Identify which cell holds the provided text, then report its (x, y) central coordinate. 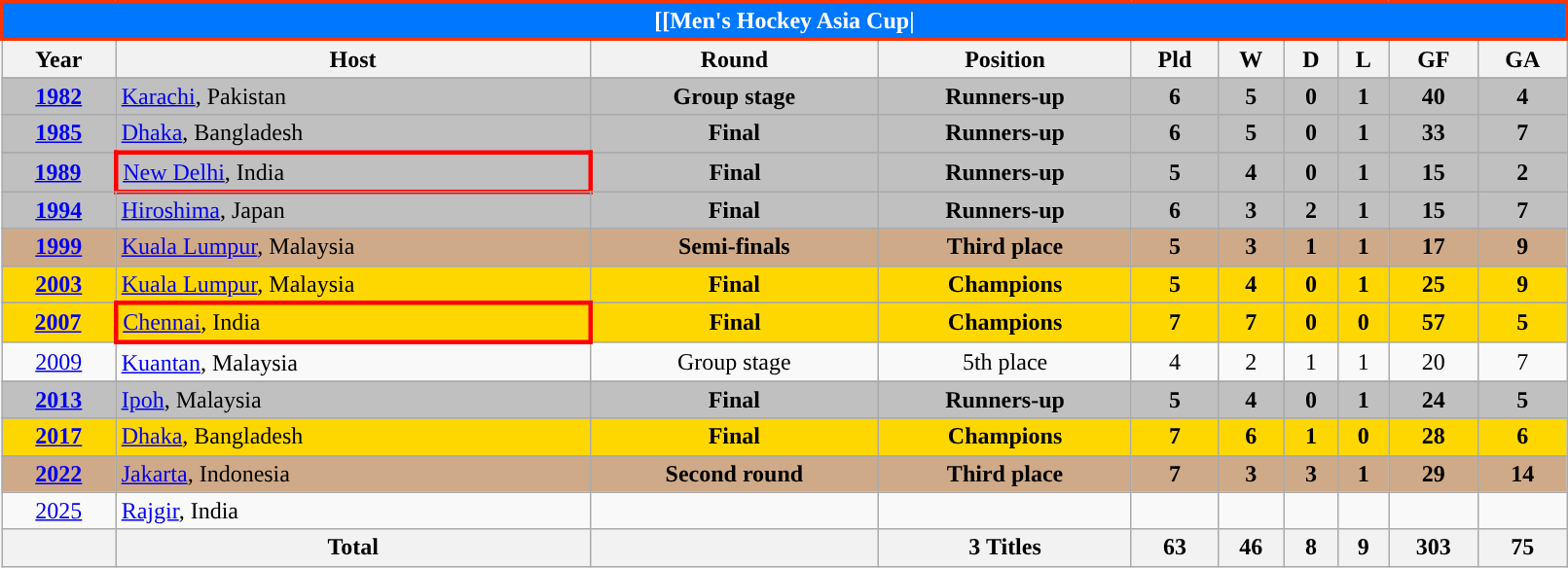
2009 (59, 362)
GF (1433, 58)
D (1310, 58)
1985 (59, 133)
14 (1523, 474)
28 (1433, 437)
Host (352, 58)
2007 (59, 323)
Kuantan, Malaysia (352, 362)
24 (1433, 400)
33 (1433, 133)
Karachi, Pakistan (352, 96)
Year (59, 58)
Pld (1174, 58)
63 (1174, 548)
2025 (59, 511)
46 (1251, 548)
8 (1310, 548)
L (1365, 58)
3 Titles (1005, 548)
1999 (59, 247)
1982 (59, 96)
57 (1433, 323)
Second round (734, 474)
Hiroshima, Japan (352, 210)
Jakarta, Indonesia (352, 474)
Semi-finals (734, 247)
2003 (59, 284)
Round (734, 58)
2022 (59, 474)
2017 (59, 437)
W (1251, 58)
17 (1433, 247)
40 (1433, 96)
5th place (1005, 362)
25 (1433, 284)
1989 (59, 171)
303 (1433, 548)
GA (1523, 58)
1994 (59, 210)
20 (1433, 362)
Chennai, India (352, 323)
New Delhi, India (352, 171)
Rajgir, India (352, 511)
Position (1005, 58)
29 (1433, 474)
Ipoh, Malaysia (352, 400)
75 (1523, 548)
Total (352, 548)
2013 (59, 400)
[[Men's Hockey Asia Cup| (784, 21)
